Determine the [x, y] coordinate at the center of the cell enclosing the given text.  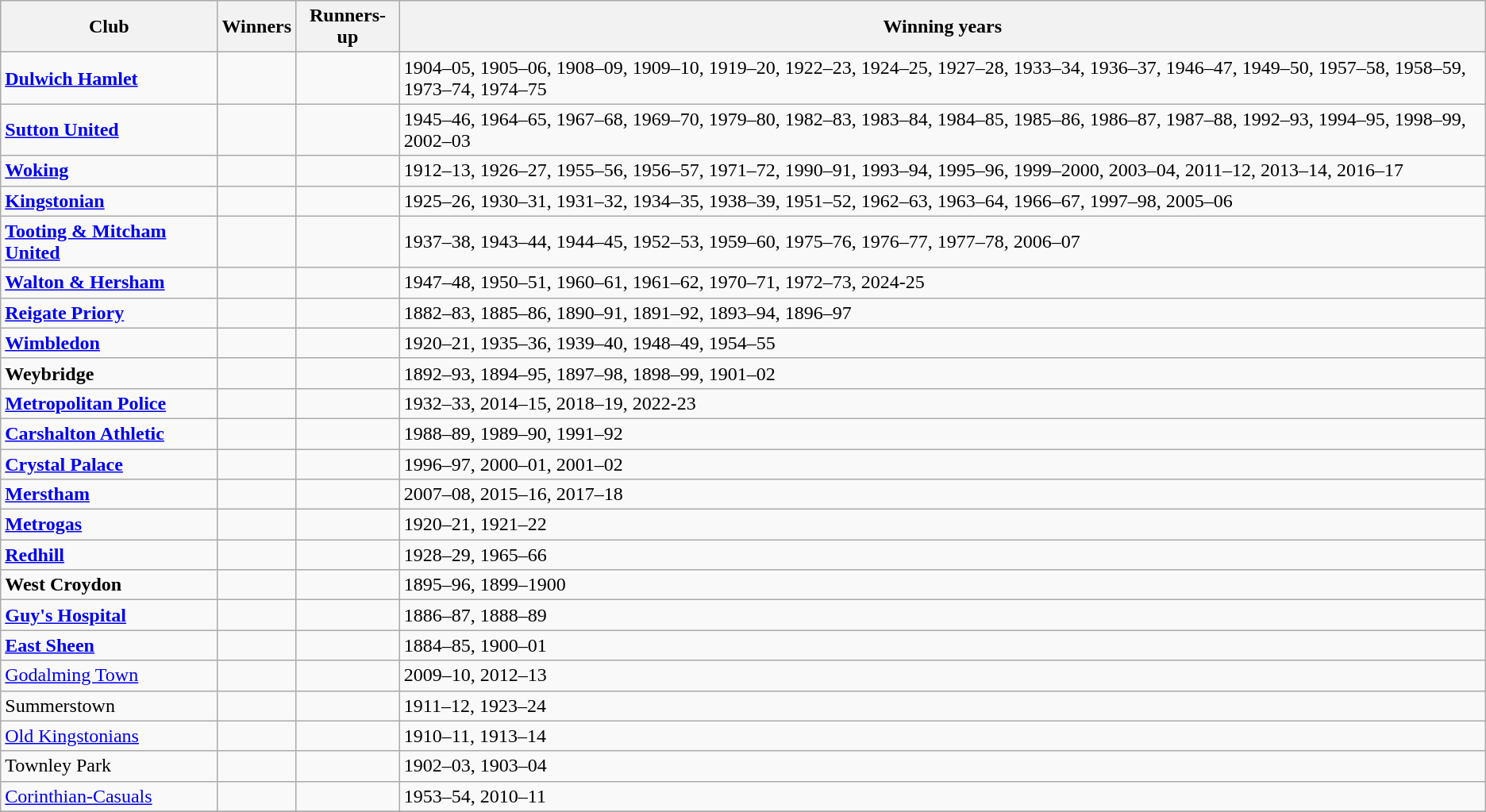
Townley Park [110, 766]
Wimbledon [110, 343]
Summerstown [110, 706]
Runners-up [348, 27]
1882–83, 1885–86, 1890–91, 1891–92, 1893–94, 1896–97 [942, 313]
1996–97, 2000–01, 2001–02 [942, 464]
1895–96, 1899–1900 [942, 585]
Weybridge [110, 373]
Dulwich Hamlet [110, 78]
Sutton United [110, 130]
1937–38, 1943–44, 1944–45, 1952–53, 1959–60, 1975–76, 1976–77, 1977–78, 2006–07 [942, 241]
Metropolitan Police [110, 403]
Merstham [110, 495]
1947–48, 1950–51, 1960–61, 1961–62, 1970–71, 1972–73, 2024-25 [942, 283]
West Croydon [110, 585]
Guy's Hospital [110, 615]
1902–03, 1903–04 [942, 766]
1884–85, 1900–01 [942, 645]
Corinthian-Casuals [110, 796]
Walton & Hersham [110, 283]
Reigate Priory [110, 313]
Winning years [942, 27]
1988–89, 1989–90, 1991–92 [942, 433]
Godalming Town [110, 675]
Crystal Palace [110, 464]
1912–13, 1926–27, 1955–56, 1956–57, 1971–72, 1990–91, 1993–94, 1995–96, 1999–2000, 2003–04, 2011–12, 2013–14, 2016–17 [942, 171]
1886–87, 1888–89 [942, 615]
Metrogas [110, 525]
1945–46, 1964–65, 1967–68, 1969–70, 1979–80, 1982–83, 1983–84, 1984–85, 1985–86, 1986–87, 1987–88, 1992–93, 1994–95, 1998–99, 2002–03 [942, 130]
2009–10, 2012–13 [942, 675]
1910–11, 1913–14 [942, 736]
Woking [110, 171]
1925–26, 1930–31, 1931–32, 1934–35, 1938–39, 1951–52, 1962–63, 1963–64, 1966–67, 1997–98, 2005–06 [942, 201]
1911–12, 1923–24 [942, 706]
1928–29, 1965–66 [942, 555]
Tooting & Mitcham United [110, 241]
East Sheen [110, 645]
Carshalton Athletic [110, 433]
1892–93, 1894–95, 1897–98, 1898–99, 1901–02 [942, 373]
Club [110, 27]
1920–21, 1921–22 [942, 525]
1953–54, 2010–11 [942, 796]
1920–21, 1935–36, 1939–40, 1948–49, 1954–55 [942, 343]
2007–08, 2015–16, 2017–18 [942, 495]
1904–05, 1905–06, 1908–09, 1909–10, 1919–20, 1922–23, 1924–25, 1927–28, 1933–34, 1936–37, 1946–47, 1949–50, 1957–58, 1958–59, 1973–74, 1974–75 [942, 78]
Kingstonian [110, 201]
1932–33, 2014–15, 2018–19, 2022-23 [942, 403]
Winners [257, 27]
Old Kingstonians [110, 736]
Redhill [110, 555]
